Provide the (X, Y) coordinate of the cell's center where the given text is located.  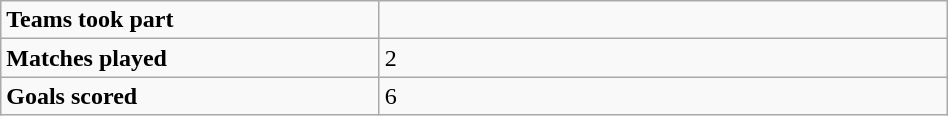
Teams took part (190, 20)
6 (663, 96)
Goals scored (190, 96)
Matches played (190, 58)
2 (663, 58)
